Find where the given text appears and provide that cell's center as (X, Y) coordinate. 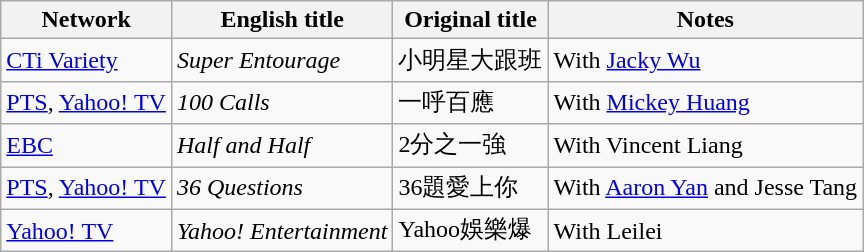
CTi Variety (86, 60)
2分之一強 (470, 146)
Notes (706, 20)
English title (282, 20)
Half and Half (282, 146)
Yahoo! Entertainment (282, 230)
EBC (86, 146)
小明星大跟班 (470, 60)
Yahoo娛樂爆 (470, 230)
36 Questions (282, 188)
Yahoo! TV (86, 230)
With Jacky Wu (706, 60)
Original title (470, 20)
With Vincent Liang (706, 146)
With Aaron Yan and Jesse Tang (706, 188)
With Mickey Huang (706, 102)
100 Calls (282, 102)
Super Entourage (282, 60)
Network (86, 20)
With Leilei (706, 230)
36題愛上你 (470, 188)
一呼百應 (470, 102)
